Detect which cell encompasses the target text, then output its [X, Y] center coordinate. 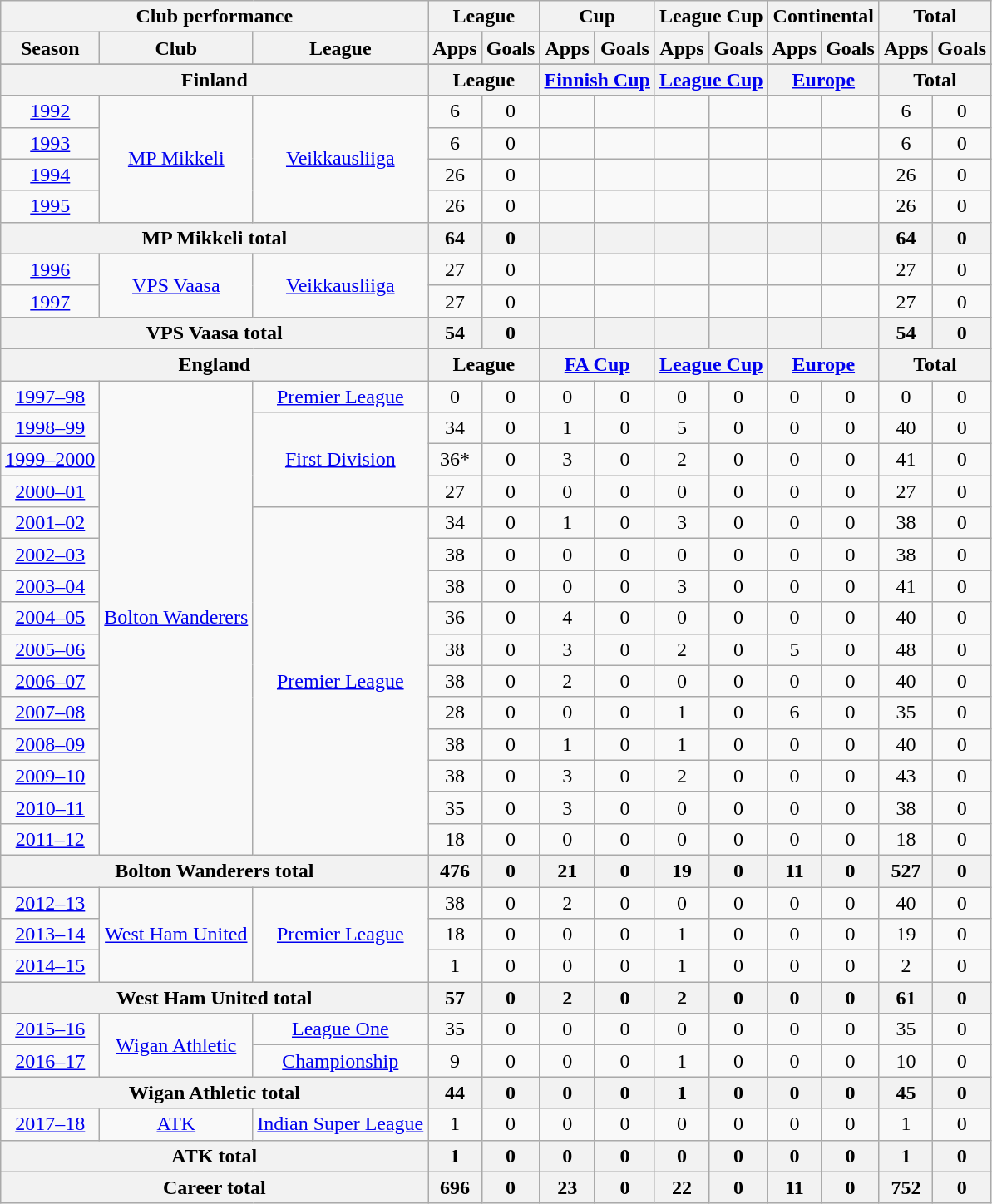
44 [455, 1093]
10 [906, 1061]
Continental [823, 17]
Wigan Athletic total [215, 1093]
MP Mikkeli total [215, 238]
2005–06 [50, 649]
36* [455, 460]
FA Cup [597, 364]
England [215, 364]
2002–03 [50, 555]
Bolton Wanderers [176, 619]
476 [455, 871]
22 [682, 1187]
57 [455, 998]
9 [455, 1061]
Bolton Wanderers total [215, 871]
2015–16 [50, 1029]
45 [906, 1093]
2008–09 [50, 744]
21 [567, 871]
48 [906, 649]
2014–15 [50, 966]
Club performance [215, 17]
2013–14 [50, 935]
527 [906, 871]
36 [455, 618]
2003–04 [50, 586]
43 [906, 776]
League One [341, 1029]
2006–07 [50, 681]
2010–11 [50, 807]
2017–18 [50, 1124]
1997–98 [50, 397]
ATK total [215, 1156]
Finland [215, 80]
28 [455, 713]
752 [906, 1187]
Career total [215, 1187]
Championship [341, 1061]
Cup [597, 17]
696 [455, 1187]
Wigan Athletic [176, 1045]
4 [567, 618]
2007–08 [50, 713]
Season [50, 48]
VPS Vaasa [176, 285]
2004–05 [50, 618]
1999–2000 [50, 460]
1995 [50, 206]
2011–12 [50, 839]
2009–10 [50, 776]
VPS Vaasa total [215, 333]
2000–01 [50, 491]
ATK [176, 1124]
West Ham United [176, 934]
1997 [50, 301]
MP Mikkeli [176, 159]
23 [567, 1187]
1993 [50, 143]
61 [906, 998]
West Ham United total [215, 998]
2012–13 [50, 902]
2001–02 [50, 523]
First Division [341, 460]
2016–17 [50, 1061]
1998–99 [50, 428]
Indian Super League [341, 1124]
Club [176, 48]
Finnish Cup [597, 80]
1992 [50, 111]
1994 [50, 175]
1996 [50, 269]
